From the cell containing the given text, extract its center point as (x, y) coordinate. 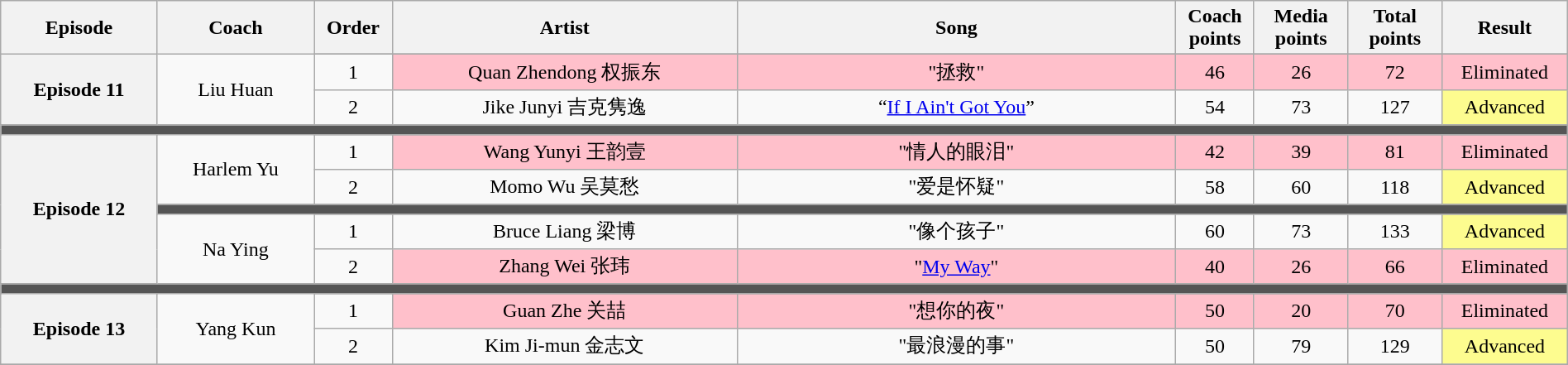
Quan Zhendong 权振东 (564, 73)
"想你的夜" (956, 311)
Kim Ji-mun 金志文 (564, 346)
Yang Kun (235, 328)
Coach (235, 28)
72 (1395, 73)
Episode 12 (79, 209)
Wang Yunyi 王韵壹 (564, 152)
127 (1395, 108)
Bruce Liang 梁博 (564, 232)
40 (1216, 267)
"最浪漫的事" (956, 346)
70 (1395, 311)
42 (1216, 152)
54 (1216, 108)
133 (1395, 232)
Momo Wu 吴莫愁 (564, 187)
"情人的眼泪" (956, 152)
"My Way" (956, 267)
Total points (1395, 28)
Harlem Yu (235, 169)
79 (1301, 346)
66 (1395, 267)
39 (1301, 152)
"拯救" (956, 73)
129 (1395, 346)
"爱是怀疑" (956, 187)
Liu Huan (235, 89)
Guan Zhe 关喆 (564, 311)
“If I Ain't Got You” (956, 108)
Zhang Wei 张玮 (564, 267)
Song (956, 28)
Artist (564, 28)
Order (354, 28)
Media points (1301, 28)
81 (1395, 152)
"像个孩子" (956, 232)
Episode 13 (79, 328)
Coach points (1216, 28)
20 (1301, 311)
Episode (79, 28)
46 (1216, 73)
58 (1216, 187)
Episode 11 (79, 89)
Jike Junyi 吉克隽逸 (564, 108)
Result (1505, 28)
Na Ying (235, 248)
118 (1395, 187)
